From the cell containing the given text, extract its center point as (x, y) coordinate. 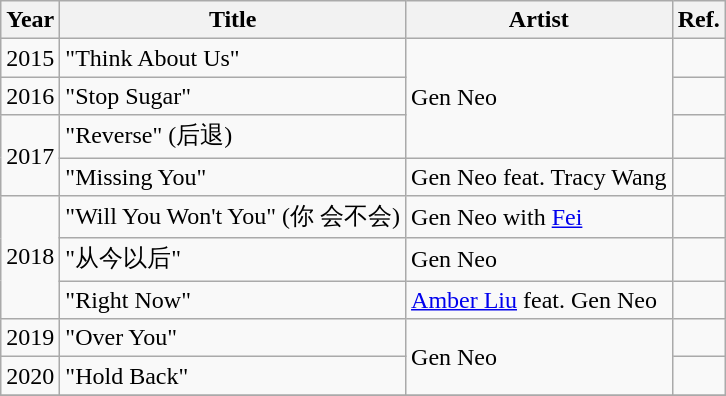
Gen Neo with Fei (540, 218)
2016 (30, 96)
"Will You Won't You" (你 会不会) (233, 218)
"Stop Sugar" (233, 96)
2019 (30, 338)
2017 (30, 156)
Gen Neo feat. Tracy Wang (540, 177)
Title (233, 20)
"从今以后" (233, 260)
2018 (30, 258)
2015 (30, 58)
Ref. (698, 20)
Year (30, 20)
"Think About Us" (233, 58)
Artist (540, 20)
"Right Now" (233, 300)
"Reverse" (后退) (233, 136)
2020 (30, 376)
"Over You" (233, 338)
"Hold Back" (233, 376)
"Missing You" (233, 177)
Amber Liu feat. Gen Neo (540, 300)
